Return the (X, Y) coordinate for the center point of the cell that contains the specified text.  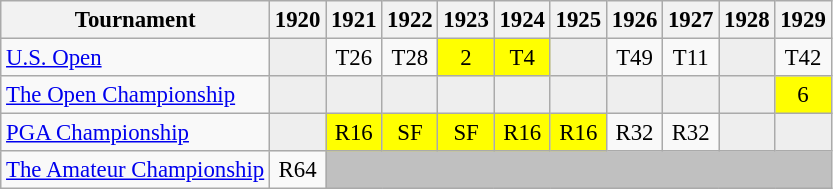
R64 (298, 170)
T11 (691, 58)
1922 (410, 20)
T28 (410, 58)
1928 (747, 20)
2 (466, 58)
T49 (634, 58)
1927 (691, 20)
6 (803, 95)
Tournament (136, 20)
T42 (803, 58)
1921 (354, 20)
U.S. Open (136, 58)
1923 (466, 20)
PGA Championship (136, 133)
T26 (354, 58)
The Open Championship (136, 95)
1926 (634, 20)
1920 (298, 20)
1924 (522, 20)
The Amateur Championship (136, 170)
T4 (522, 58)
1929 (803, 20)
1925 (578, 20)
